Detect which cell encompasses the target text, then output its (X, Y) center coordinate. 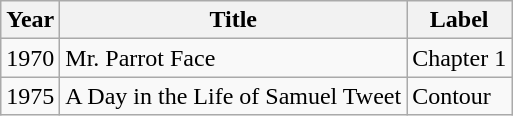
1975 (30, 96)
Title (234, 20)
Label (460, 20)
Contour (460, 96)
A Day in the Life of Samuel Tweet (234, 96)
Mr. Parrot Face (234, 58)
Chapter 1 (460, 58)
Year (30, 20)
1970 (30, 58)
